Determine the (x, y) coordinate at the center of the cell enclosing the given text.  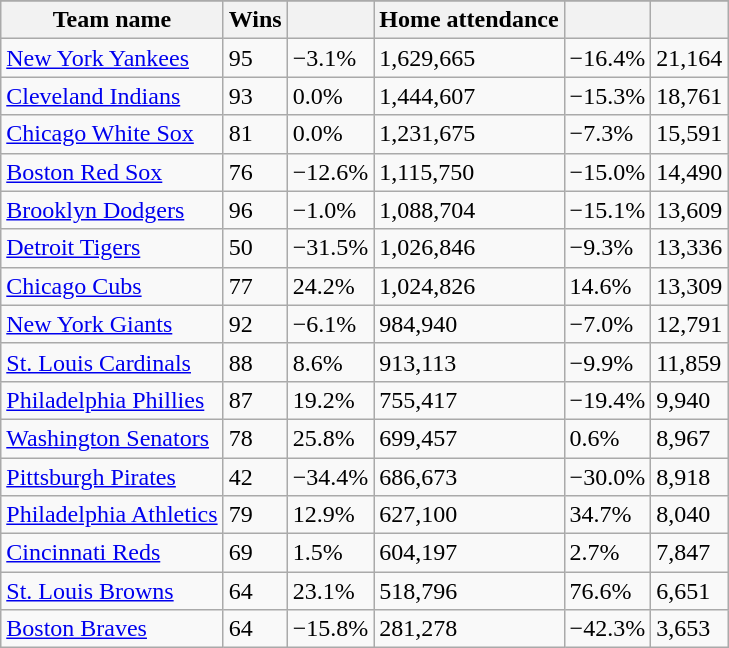
−7.0% (608, 324)
11,859 (690, 362)
−15.0% (608, 172)
−6.1% (330, 324)
St. Louis Cardinals (112, 362)
1,231,675 (469, 134)
Home attendance (469, 20)
13,309 (690, 286)
Boston Red Sox (112, 172)
−9.3% (608, 248)
77 (255, 286)
913,113 (469, 362)
Team name (112, 20)
8,967 (690, 438)
1,444,607 (469, 96)
42 (255, 477)
Wins (255, 20)
25.8% (330, 438)
699,457 (469, 438)
93 (255, 96)
95 (255, 58)
Detroit Tigers (112, 248)
St. Louis Browns (112, 591)
755,417 (469, 400)
15,591 (690, 134)
−15.8% (330, 629)
8,918 (690, 477)
12.9% (330, 515)
−30.0% (608, 477)
1,026,846 (469, 248)
12,791 (690, 324)
69 (255, 553)
−42.3% (608, 629)
Philadelphia Athletics (112, 515)
78 (255, 438)
23.1% (330, 591)
Cleveland Indians (112, 96)
14,490 (690, 172)
281,278 (469, 629)
34.7% (608, 515)
−12.6% (330, 172)
79 (255, 515)
−15.1% (608, 210)
−31.5% (330, 248)
686,673 (469, 477)
81 (255, 134)
14.6% (608, 286)
24.2% (330, 286)
76 (255, 172)
−3.1% (330, 58)
−16.4% (608, 58)
1,115,750 (469, 172)
1,024,826 (469, 286)
8,040 (690, 515)
−34.4% (330, 477)
New York Giants (112, 324)
New York Yankees (112, 58)
−7.3% (608, 134)
−19.4% (608, 400)
Chicago Cubs (112, 286)
2.7% (608, 553)
13,609 (690, 210)
1,629,665 (469, 58)
13,336 (690, 248)
96 (255, 210)
Brooklyn Dodgers (112, 210)
92 (255, 324)
Washington Senators (112, 438)
Cincinnati Reds (112, 553)
87 (255, 400)
Philadelphia Phillies (112, 400)
1.5% (330, 553)
Boston Braves (112, 629)
6,651 (690, 591)
18,761 (690, 96)
9,940 (690, 400)
Pittsburgh Pirates (112, 477)
21,164 (690, 58)
88 (255, 362)
984,940 (469, 324)
Chicago White Sox (112, 134)
518,796 (469, 591)
−9.9% (608, 362)
0.6% (608, 438)
−15.3% (608, 96)
19.2% (330, 400)
604,197 (469, 553)
7,847 (690, 553)
1,088,704 (469, 210)
50 (255, 248)
8.6% (330, 362)
76.6% (608, 591)
627,100 (469, 515)
3,653 (690, 629)
−1.0% (330, 210)
